Locate the cell with the specified text and output its (x, y) center coordinate. 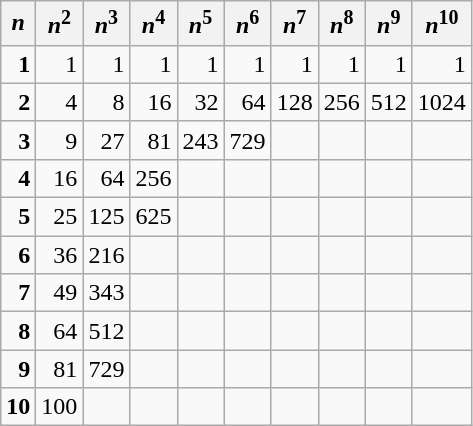
3 (18, 140)
n3 (106, 24)
n10 (442, 24)
7 (18, 293)
1024 (442, 102)
100 (60, 407)
10 (18, 407)
27 (106, 140)
n2 (60, 24)
n (18, 24)
n8 (342, 24)
216 (106, 255)
2 (18, 102)
n6 (248, 24)
343 (106, 293)
36 (60, 255)
n9 (388, 24)
625 (154, 217)
128 (294, 102)
n7 (294, 24)
25 (60, 217)
5 (18, 217)
6 (18, 255)
125 (106, 217)
243 (200, 140)
n4 (154, 24)
n5 (200, 24)
32 (200, 102)
49 (60, 293)
